Extract the [X, Y] coordinate from the center of the cell holding the provided text.  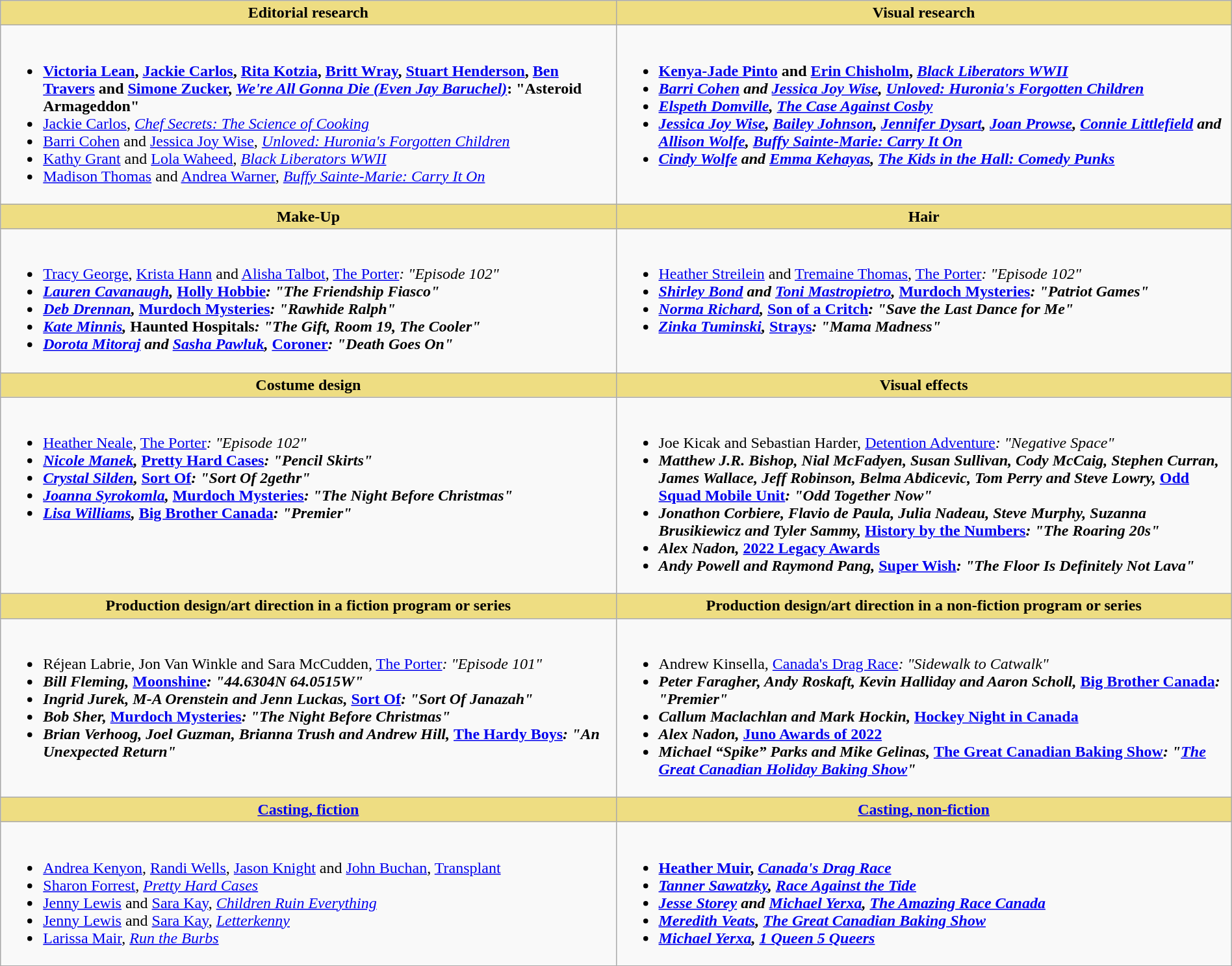
Hair [924, 216]
Production design/art direction in a fiction program or series [308, 606]
Visual research [924, 13]
Production design/art direction in a non-fiction program or series [924, 606]
Editorial research [308, 13]
Visual effects [924, 385]
Make-Up [308, 216]
Costume design [308, 385]
Casting, fiction [308, 809]
Casting, non-fiction [924, 809]
